Provide the [X, Y] coordinate of the cell's center where the given text is located.  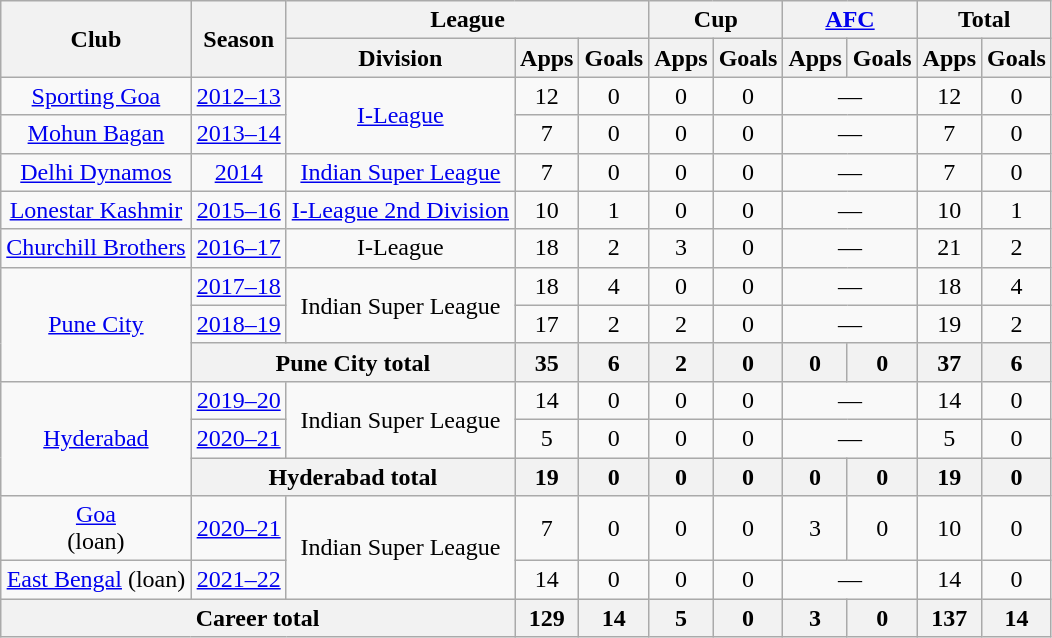
17 [547, 324]
21 [949, 248]
Pune City total [352, 362]
Hyderabad total [352, 477]
Cup [716, 20]
137 [949, 618]
Mohun Bagan [96, 134]
2018–19 [238, 324]
2015–16 [238, 210]
East Bengal (loan) [96, 580]
2012–13 [238, 96]
2013–14 [238, 134]
2019–20 [238, 400]
Hyderabad [96, 438]
Lonestar Kashmir [96, 210]
Career total [258, 618]
Sporting Goa [96, 96]
2021–22 [238, 580]
Churchill Brothers [96, 248]
35 [547, 362]
Division [400, 58]
Goa (loan) [96, 528]
Season [238, 39]
I-League 2nd Division [400, 210]
Pune City [96, 324]
2017–18 [238, 286]
Delhi Dynamos [96, 172]
2014 [238, 172]
Total [984, 20]
129 [547, 618]
AFC [850, 20]
2016–17 [238, 248]
League [468, 20]
37 [949, 362]
Club [96, 39]
